Return the (X, Y) coordinate for the center point of the cell that contains the specified text.  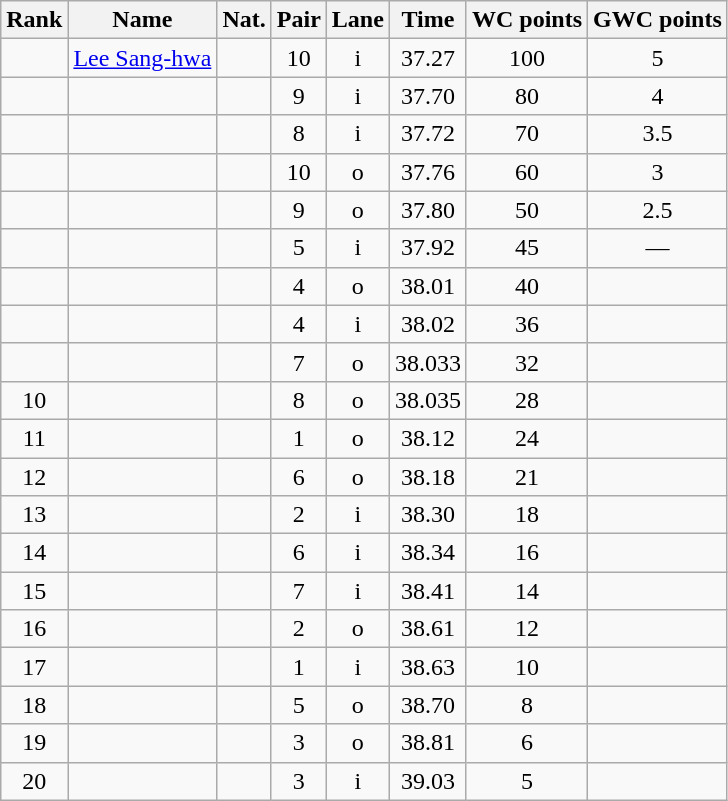
13 (34, 515)
80 (526, 96)
21 (526, 477)
38.34 (428, 553)
Name (142, 20)
50 (526, 210)
38.81 (428, 743)
36 (526, 324)
Rank (34, 20)
3.5 (658, 134)
Nat. (244, 20)
37.27 (428, 58)
24 (526, 438)
38.033 (428, 362)
15 (34, 591)
60 (526, 172)
38.30 (428, 515)
38.63 (428, 667)
38.12 (428, 438)
37.70 (428, 96)
37.92 (428, 248)
37.80 (428, 210)
28 (526, 400)
17 (34, 667)
38.61 (428, 629)
38.18 (428, 477)
70 (526, 134)
Pair (298, 20)
WC points (526, 20)
37.72 (428, 134)
Lane (358, 20)
100 (526, 58)
45 (526, 248)
39.03 (428, 781)
Lee Sang-hwa (142, 58)
37.76 (428, 172)
38.035 (428, 400)
Time (428, 20)
32 (526, 362)
38.01 (428, 286)
40 (526, 286)
38.70 (428, 705)
19 (34, 743)
11 (34, 438)
38.41 (428, 591)
— (658, 248)
2.5 (658, 210)
38.02 (428, 324)
20 (34, 781)
GWC points (658, 20)
